Search for the cell housing the specified text and yield its (X, Y) center coordinate. 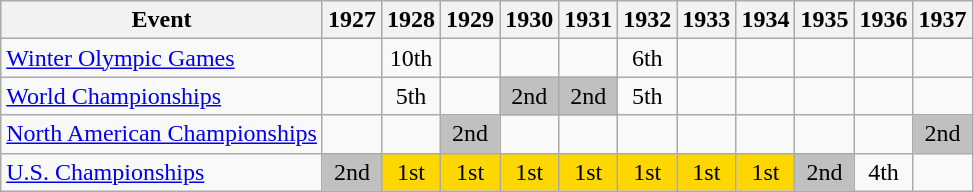
1929 (470, 20)
1930 (530, 20)
1931 (588, 20)
1933 (706, 20)
4th (884, 172)
1934 (766, 20)
U.S. Championships (162, 172)
North American Championships (162, 134)
1937 (942, 20)
World Championships (162, 96)
Event (162, 20)
10th (412, 58)
1928 (412, 20)
Winter Olympic Games (162, 58)
1932 (648, 20)
1927 (352, 20)
1936 (884, 20)
1935 (824, 20)
6th (648, 58)
